Identify which cell holds the provided text, then report its (X, Y) central coordinate. 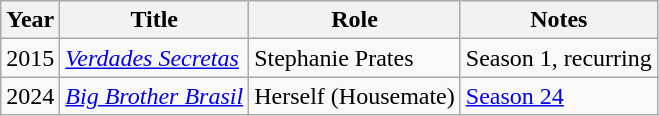
Year (30, 20)
Title (154, 20)
Verdades Secretas (154, 58)
2015 (30, 58)
Season 1, recurring (558, 58)
Herself (Housemate) (355, 96)
Notes (558, 20)
Stephanie Prates (355, 58)
Role (355, 20)
Season 24 (558, 96)
2024 (30, 96)
Big Brother Brasil (154, 96)
